Determine the [X, Y] coordinate at the center of the cell enclosing the given text.  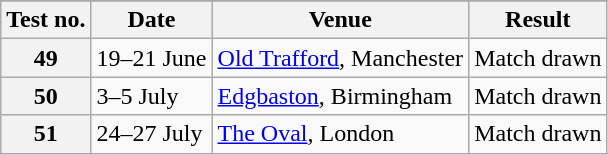
Edgbaston, Birmingham [340, 96]
Old Trafford, Manchester [340, 58]
19–21 June [152, 58]
The Oval, London [340, 134]
24–27 July [152, 134]
3–5 July [152, 96]
50 [46, 96]
Test no. [46, 20]
Date [152, 20]
Result [538, 20]
49 [46, 58]
Venue [340, 20]
51 [46, 134]
